For the text-containing cell, return its midpoint in [x, y] coordinate format. 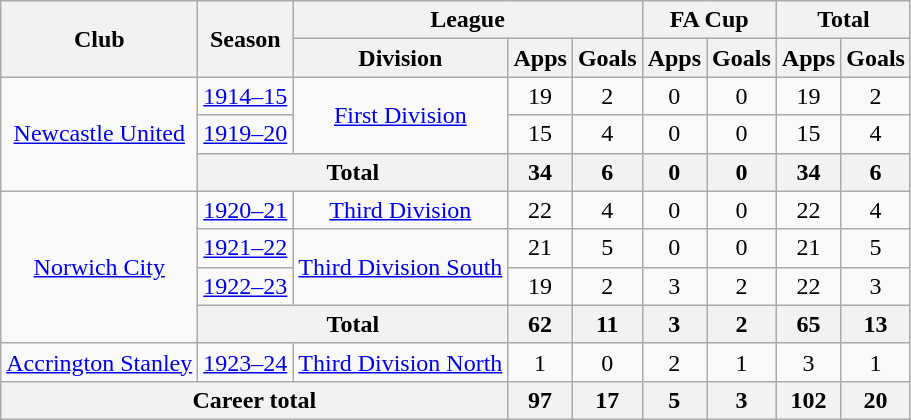
1914–15 [246, 96]
Third Division South [400, 267]
Club [100, 39]
65 [808, 324]
Third Division North [400, 362]
1923–24 [246, 362]
Norwich City [100, 267]
FA Cup [709, 20]
Third Division [400, 210]
1922–23 [246, 286]
Career total [254, 400]
1921–22 [246, 248]
First Division [400, 115]
Season [246, 39]
League [468, 20]
11 [607, 324]
97 [540, 400]
62 [540, 324]
17 [607, 400]
13 [876, 324]
Newcastle United [100, 134]
Accrington Stanley [100, 362]
1919–20 [246, 134]
1920–21 [246, 210]
20 [876, 400]
Division [400, 58]
102 [808, 400]
